Capture the cell that displays the provided text and extract its [x, y] central coordinate. 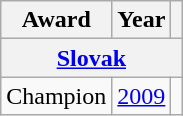
Award [56, 20]
Year [142, 20]
2009 [142, 96]
Slovak [92, 58]
Champion [56, 96]
